Determine the [x, y] coordinate at the center of the cell enclosing the given text.  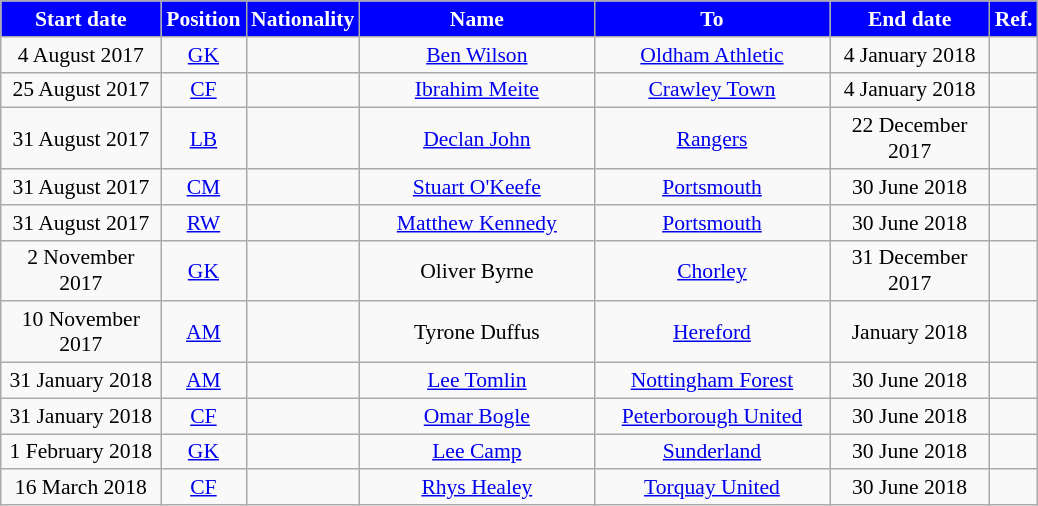
Rhys Healey [476, 488]
16 March 2018 [81, 488]
Torquay United [712, 488]
January 2018 [910, 332]
Peterborough United [712, 416]
Omar Bogle [476, 416]
Ref. [1014, 19]
CM [204, 187]
Stuart O'Keefe [476, 187]
Ben Wilson [476, 55]
Lee Camp [476, 452]
Position [204, 19]
10 November 2017 [81, 332]
Lee Tomlin [476, 381]
2 November 2017 [81, 270]
4 August 2017 [81, 55]
To [712, 19]
Nationality [302, 19]
Tyrone Duffus [476, 332]
Oldham Athletic [712, 55]
Nottingham Forest [712, 381]
Ibrahim Meite [476, 90]
22 December 2017 [910, 138]
31 December 2017 [910, 270]
Chorley [712, 270]
RW [204, 223]
Oliver Byrne [476, 270]
LB [204, 138]
25 August 2017 [81, 90]
Matthew Kennedy [476, 223]
Declan John [476, 138]
Name [476, 19]
Sunderland [712, 452]
Crawley Town [712, 90]
Hereford [712, 332]
End date [910, 19]
Rangers [712, 138]
1 February 2018 [81, 452]
Start date [81, 19]
